From the cell containing the given text, extract its center point as [X, Y] coordinate. 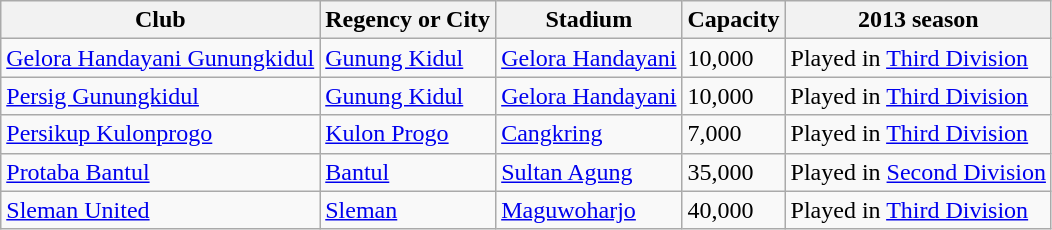
Gelora Handayani Gunungkidul [160, 58]
Capacity [734, 20]
Sultan Agung [589, 172]
7,000 [734, 134]
2013 season [918, 20]
Cangkring [589, 134]
Sleman [408, 210]
Played in Second Division [918, 172]
Club [160, 20]
Regency or City [408, 20]
Bantul [408, 172]
Kulon Progo [408, 134]
Persig Gunungkidul [160, 96]
Sleman United [160, 210]
Persikup Kulonprogo [160, 134]
Protaba Bantul [160, 172]
35,000 [734, 172]
40,000 [734, 210]
Stadium [589, 20]
Maguwoharjo [589, 210]
